Locate the cell with the specified text and output its [X, Y] center coordinate. 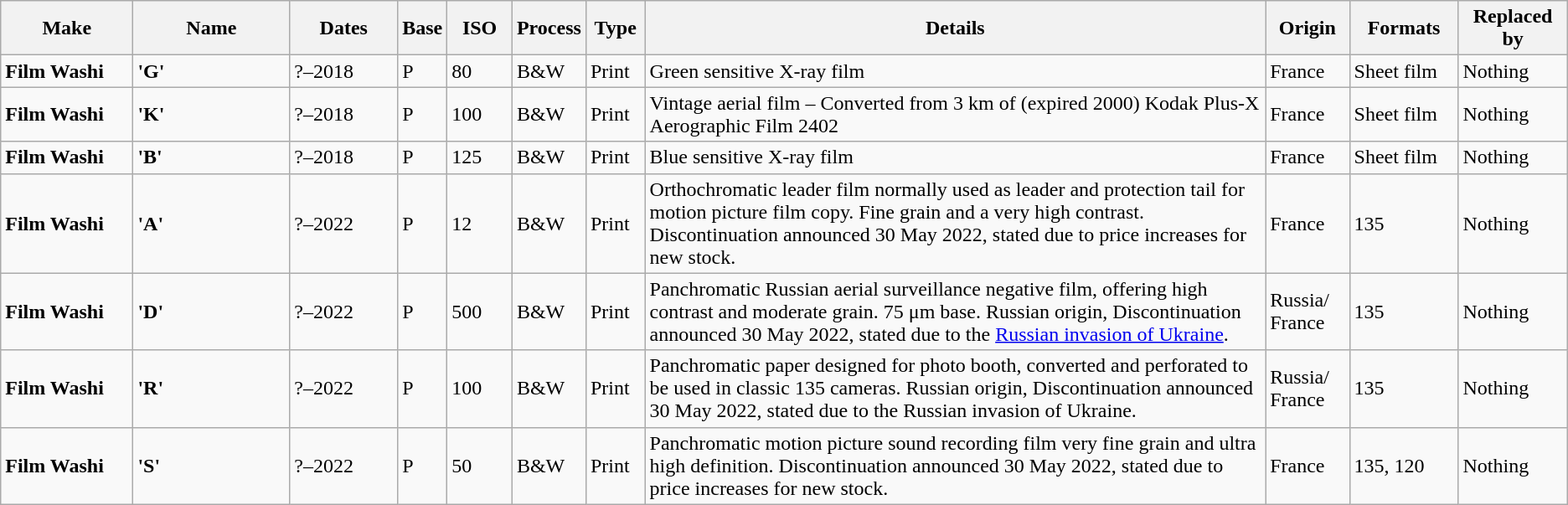
Name [211, 28]
'A' [211, 223]
Details [955, 28]
135, 120 [1404, 466]
'R' [211, 389]
'G' [211, 71]
'D' [211, 312]
Vintage aerial film – Converted from 3 km of (expired 2000) Kodak Plus-X Aerographic Film 2402 [955, 114]
Make [67, 28]
Type [615, 28]
80 [480, 71]
Blue sensitive X-ray film [955, 157]
500 [480, 312]
50 [480, 466]
Replaced by [1513, 28]
Green sensitive X-ray film [955, 71]
Base [422, 28]
'S' [211, 466]
125 [480, 157]
Process [549, 28]
Formats [1404, 28]
Dates [343, 28]
'K' [211, 114]
12 [480, 223]
ISO [480, 28]
'B' [211, 157]
Origin [1308, 28]
